For the text-containing cell, return its midpoint in (X, Y) coordinate format. 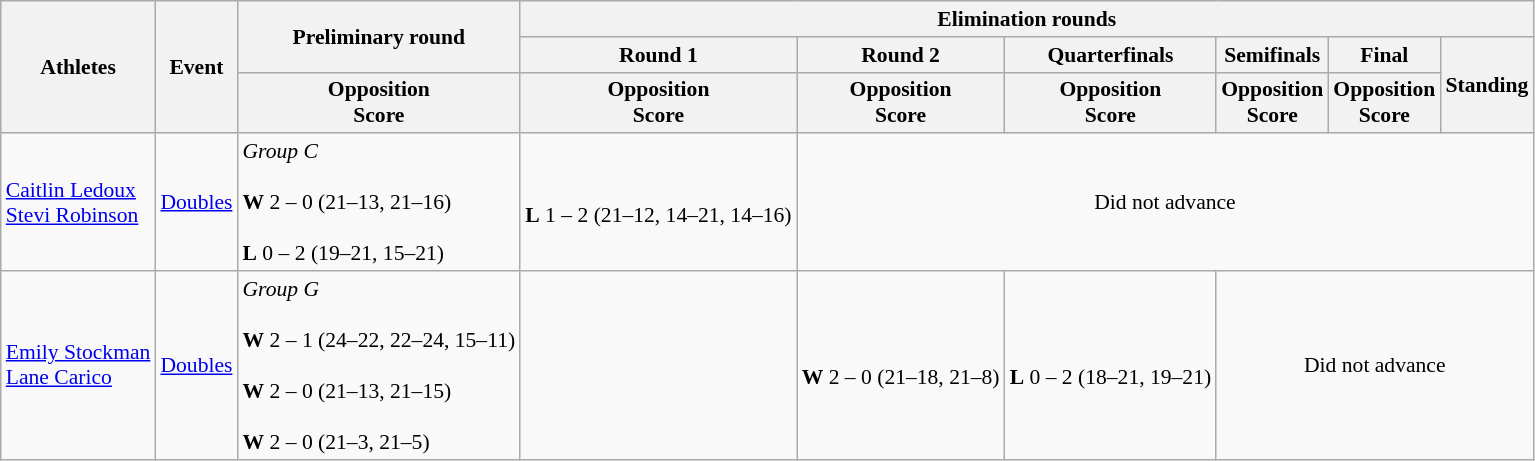
Group CW 2 – 0 (21–13, 21–16)L 0 – 2 (19–21, 15–21) (378, 203)
Preliminary round (378, 36)
Final (1384, 55)
L 0 – 2 (18–21, 19–21) (1111, 366)
Elimination rounds (1026, 19)
W 2 – 0 (21–18, 21–8) (901, 366)
Round 1 (658, 55)
Group GW 2 – 1 (24–22, 22–24, 15–11)W 2 – 0 (21–13, 21–15)W 2 – 0 (21–3, 21–5) (378, 366)
Standing (1486, 86)
Semifinals (1272, 55)
Quarterfinals (1111, 55)
Round 2 (901, 55)
Emily Stockman Lane Carico (78, 366)
L 1 – 2 (21–12, 14–21, 14–16) (658, 203)
Athletes (78, 67)
Caitlin Ledoux Stevi Robinson (78, 203)
Event (196, 67)
